Extract the [x, y] coordinate from the center of the cell holding the provided text.  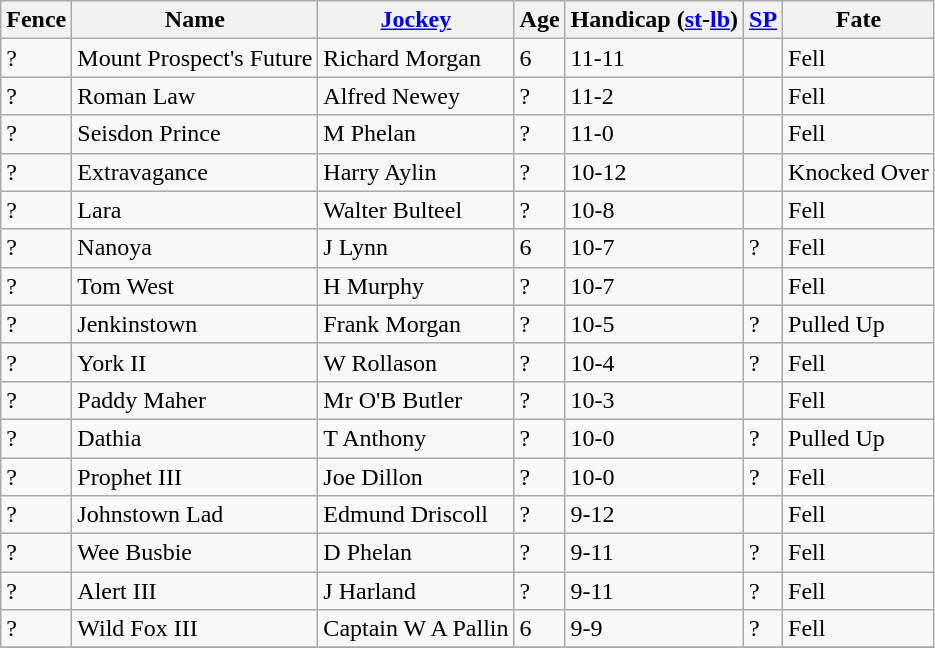
Richard Morgan [416, 58]
Nanoya [195, 248]
Joe Dillon [416, 477]
10-12 [654, 172]
Jockey [416, 20]
Name [195, 20]
J Lynn [416, 248]
11-11 [654, 58]
H Murphy [416, 286]
Alfred Newey [416, 96]
Walter Bulteel [416, 210]
Paddy Maher [195, 400]
Dathia [195, 438]
York II [195, 362]
Mr O'B Butler [416, 400]
Knocked Over [859, 172]
Extravagance [195, 172]
Lara [195, 210]
10-4 [654, 362]
Roman Law [195, 96]
Fate [859, 20]
11-0 [654, 134]
Mount Prospect's Future [195, 58]
D Phelan [416, 553]
Jenkinstown [195, 324]
M Phelan [416, 134]
Frank Morgan [416, 324]
Prophet III [195, 477]
10-8 [654, 210]
Wee Busbie [195, 553]
11-2 [654, 96]
Seisdon Prince [195, 134]
Harry Aylin [416, 172]
9-9 [654, 629]
T Anthony [416, 438]
SP [764, 20]
Fence [36, 20]
Tom West [195, 286]
Wild Fox III [195, 629]
9-12 [654, 515]
10-5 [654, 324]
J Harland [416, 591]
Edmund Driscoll [416, 515]
W Rollason [416, 362]
Handicap (st-lb) [654, 20]
Captain W A Pallin [416, 629]
10-3 [654, 400]
Age [540, 20]
Alert III [195, 591]
Johnstown Lad [195, 515]
